Output the (x, y) coordinate of the center of the cell containing the given text.  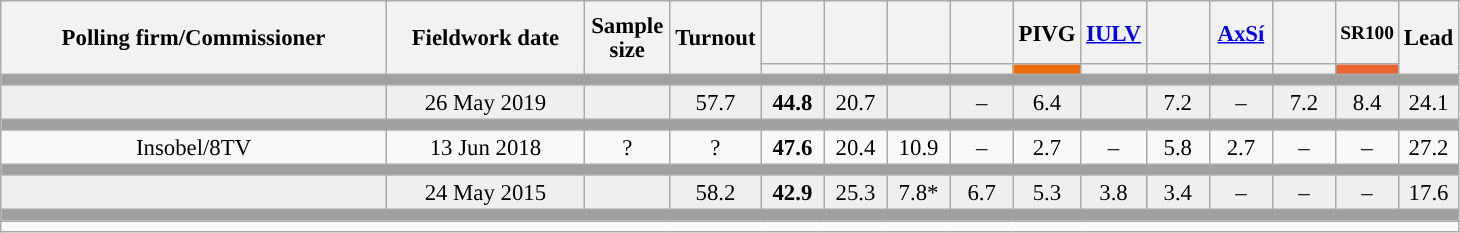
Sample size (627, 38)
47.6 (792, 148)
26 May 2019 (485, 102)
27.2 (1429, 148)
13 Jun 2018 (485, 148)
6.4 (1047, 102)
24 May 2015 (485, 194)
Insobel/8TV (194, 148)
44.8 (792, 102)
SR100 (1368, 32)
IULV (1114, 32)
20.4 (856, 148)
10.9 (918, 148)
17.6 (1429, 194)
Fieldwork date (485, 38)
5.3 (1047, 194)
PIVG (1047, 32)
8.4 (1368, 102)
58.2 (716, 194)
7.8* (918, 194)
Polling firm/Commissioner (194, 38)
6.7 (982, 194)
AxSí (1240, 32)
3.4 (1178, 194)
57.7 (716, 102)
42.9 (792, 194)
Turnout (716, 38)
24.1 (1429, 102)
3.8 (1114, 194)
25.3 (856, 194)
20.7 (856, 102)
Lead (1429, 38)
5.8 (1178, 148)
